Locate the cell with the specified text and output its (x, y) center coordinate. 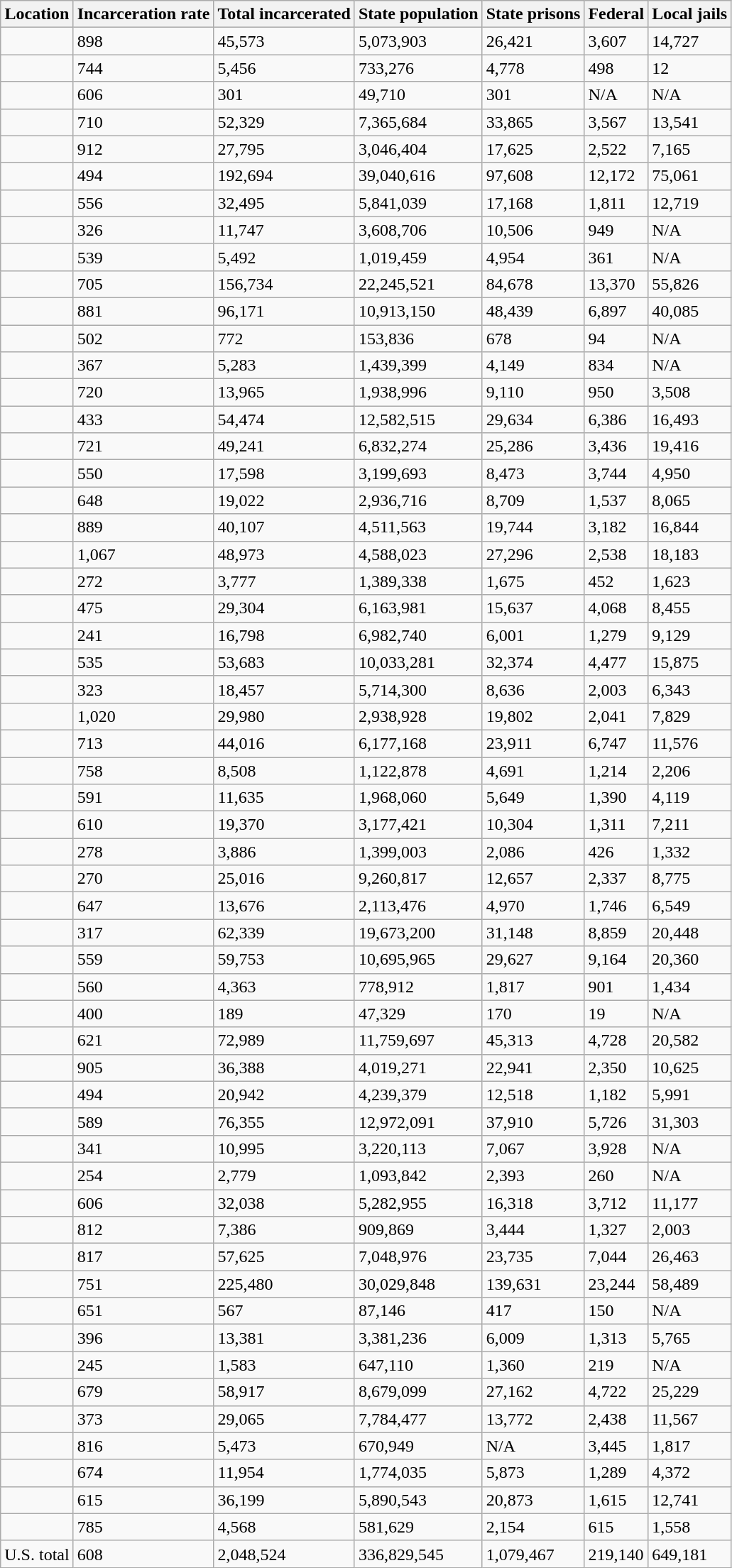
3,607 (616, 41)
11,635 (284, 798)
72,989 (284, 1041)
47,329 (418, 1014)
19,802 (533, 716)
19,416 (690, 446)
17,625 (533, 149)
20,942 (284, 1095)
11,576 (690, 743)
589 (143, 1122)
1,390 (616, 798)
26,421 (533, 41)
2,779 (284, 1175)
1,122,878 (418, 770)
4,068 (616, 608)
7,067 (533, 1148)
15,875 (690, 662)
3,608,706 (418, 230)
6,832,274 (418, 446)
1,623 (690, 581)
8,679,099 (418, 1392)
1,774,035 (418, 1473)
909,869 (418, 1230)
State population (418, 14)
11,759,697 (418, 1041)
272 (143, 581)
7,048,976 (418, 1257)
5,890,543 (418, 1500)
3,046,404 (418, 149)
4,568 (284, 1527)
44,016 (284, 743)
Federal (616, 14)
581,629 (418, 1527)
75,061 (690, 176)
751 (143, 1284)
326 (143, 230)
1,279 (616, 635)
2,154 (533, 1527)
16,844 (690, 527)
State prisons (533, 14)
62,339 (284, 933)
6,001 (533, 635)
816 (143, 1446)
Local jails (690, 14)
1,020 (143, 716)
2,538 (616, 554)
13,772 (533, 1419)
1,434 (690, 987)
27,162 (533, 1392)
9,164 (616, 960)
367 (143, 366)
6,747 (616, 743)
556 (143, 203)
710 (143, 122)
4,119 (690, 798)
4,511,563 (418, 527)
18,183 (690, 554)
9,260,817 (418, 879)
2,048,524 (284, 1554)
17,168 (533, 203)
12,518 (533, 1095)
647,110 (418, 1365)
29,065 (284, 1419)
12,719 (690, 203)
3,744 (616, 473)
7,784,477 (418, 1419)
Location (37, 14)
156,734 (284, 284)
651 (143, 1311)
5,283 (284, 366)
1,313 (616, 1338)
678 (533, 339)
139,631 (533, 1284)
5,073,903 (418, 41)
16,798 (284, 635)
8,709 (533, 500)
4,722 (616, 1392)
7,165 (690, 149)
2,041 (616, 716)
10,625 (690, 1068)
32,038 (284, 1203)
6,163,981 (418, 608)
535 (143, 662)
10,304 (533, 825)
1,311 (616, 825)
8,473 (533, 473)
29,627 (533, 960)
2,393 (533, 1175)
3,177,421 (418, 825)
17,598 (284, 473)
13,965 (284, 393)
20,360 (690, 960)
10,506 (533, 230)
245 (143, 1365)
950 (616, 393)
452 (616, 581)
1,675 (533, 581)
6,386 (616, 420)
621 (143, 1041)
705 (143, 284)
48,973 (284, 554)
9,129 (690, 635)
7,386 (284, 1230)
881 (143, 311)
40,107 (284, 527)
1,439,399 (418, 366)
19,673,200 (418, 933)
1,079,467 (533, 1554)
3,886 (284, 852)
591 (143, 798)
26,463 (690, 1257)
550 (143, 473)
4,372 (690, 1473)
225,480 (284, 1284)
9,110 (533, 393)
4,363 (284, 987)
5,765 (690, 1338)
32,495 (284, 203)
31,303 (690, 1122)
11,567 (690, 1419)
834 (616, 366)
679 (143, 1392)
905 (143, 1068)
58,489 (690, 1284)
219 (616, 1365)
1,289 (616, 1473)
76,355 (284, 1122)
361 (616, 257)
670,949 (418, 1446)
20,582 (690, 1041)
13,541 (690, 122)
11,747 (284, 230)
4,954 (533, 257)
97,608 (533, 176)
8,636 (533, 689)
3,777 (284, 581)
3,712 (616, 1203)
2,936,716 (418, 500)
475 (143, 608)
502 (143, 339)
5,473 (284, 1446)
1,327 (616, 1230)
22,245,521 (418, 284)
2,113,476 (418, 906)
3,445 (616, 1446)
45,573 (284, 41)
1,399,003 (418, 852)
25,286 (533, 446)
7,044 (616, 1257)
Total incarcerated (284, 14)
8,065 (690, 500)
5,456 (284, 68)
912 (143, 149)
2,350 (616, 1068)
12 (690, 68)
336,829,545 (418, 1554)
13,676 (284, 906)
1,583 (284, 1365)
16,493 (690, 420)
4,778 (533, 68)
19,744 (533, 527)
5,726 (616, 1122)
778,912 (418, 987)
87,146 (418, 1311)
20,448 (690, 933)
1,389,338 (418, 581)
6,549 (690, 906)
4,477 (616, 662)
30,029,848 (418, 1284)
39,040,616 (418, 176)
608 (143, 1554)
12,657 (533, 879)
153,836 (418, 339)
6,009 (533, 1338)
27,296 (533, 554)
5,841,039 (418, 203)
744 (143, 68)
6,982,740 (418, 635)
25,229 (690, 1392)
16,318 (533, 1203)
560 (143, 987)
31,148 (533, 933)
567 (284, 1311)
648 (143, 500)
55,826 (690, 284)
5,649 (533, 798)
10,695,965 (418, 960)
785 (143, 1527)
1,615 (616, 1500)
20,873 (533, 1500)
3,436 (616, 446)
94 (616, 339)
59,753 (284, 960)
49,241 (284, 446)
1,067 (143, 554)
25,016 (284, 879)
5,873 (533, 1473)
49,710 (418, 95)
96,171 (284, 311)
3,199,693 (418, 473)
721 (143, 446)
720 (143, 393)
Incarceration rate (143, 14)
84,678 (533, 284)
758 (143, 770)
1,332 (690, 852)
317 (143, 933)
23,735 (533, 1257)
5,714,300 (418, 689)
36,199 (284, 1500)
1,019,459 (418, 257)
32,374 (533, 662)
254 (143, 1175)
1,182 (616, 1095)
3,182 (616, 527)
13,370 (616, 284)
7,365,684 (418, 122)
949 (616, 230)
4,019,271 (418, 1068)
37,910 (533, 1122)
898 (143, 41)
901 (616, 987)
3,508 (690, 393)
6,897 (616, 311)
4,588,023 (418, 554)
10,913,150 (418, 311)
8,508 (284, 770)
1,537 (616, 500)
33,865 (533, 122)
36,388 (284, 1068)
1,746 (616, 906)
18,457 (284, 689)
57,625 (284, 1257)
29,304 (284, 608)
8,455 (690, 608)
3,220,113 (418, 1148)
3,444 (533, 1230)
7,829 (690, 716)
8,859 (616, 933)
1,811 (616, 203)
649,181 (690, 1554)
610 (143, 825)
433 (143, 420)
1,968,060 (418, 798)
4,239,379 (418, 1095)
13,381 (284, 1338)
8,775 (690, 879)
2,522 (616, 149)
647 (143, 906)
4,691 (533, 770)
4,728 (616, 1041)
53,683 (284, 662)
54,474 (284, 420)
5,282,955 (418, 1203)
6,177,168 (418, 743)
6,343 (690, 689)
733,276 (418, 68)
192,694 (284, 176)
1,938,996 (418, 393)
29,980 (284, 716)
772 (284, 339)
2,938,928 (418, 716)
12,741 (690, 1500)
10,033,281 (418, 662)
2,086 (533, 852)
812 (143, 1230)
23,244 (616, 1284)
426 (616, 852)
12,582,515 (418, 420)
323 (143, 689)
278 (143, 852)
48,439 (533, 311)
12,172 (616, 176)
5,991 (690, 1095)
22,941 (533, 1068)
4,950 (690, 473)
373 (143, 1419)
27,795 (284, 149)
270 (143, 879)
170 (533, 1014)
7,211 (690, 825)
4,149 (533, 366)
11,177 (690, 1203)
260 (616, 1175)
14,727 (690, 41)
15,637 (533, 608)
52,329 (284, 122)
1,214 (616, 770)
817 (143, 1257)
889 (143, 527)
417 (533, 1311)
2,337 (616, 879)
400 (143, 1014)
3,567 (616, 122)
559 (143, 960)
23,911 (533, 743)
150 (616, 1311)
396 (143, 1338)
2,206 (690, 770)
58,917 (284, 1392)
29,634 (533, 420)
1,360 (533, 1365)
45,313 (533, 1041)
3,928 (616, 1148)
1,093,842 (418, 1175)
5,492 (284, 257)
341 (143, 1148)
241 (143, 635)
12,972,091 (418, 1122)
498 (616, 68)
713 (143, 743)
10,995 (284, 1148)
11,954 (284, 1473)
189 (284, 1014)
19,022 (284, 500)
19 (616, 1014)
U.S. total (37, 1554)
2,438 (616, 1419)
1,558 (690, 1527)
4,970 (533, 906)
539 (143, 257)
40,085 (690, 311)
3,381,236 (418, 1338)
19,370 (284, 825)
219,140 (616, 1554)
674 (143, 1473)
